Find where the given text appears and provide that cell's center as (X, Y) coordinate. 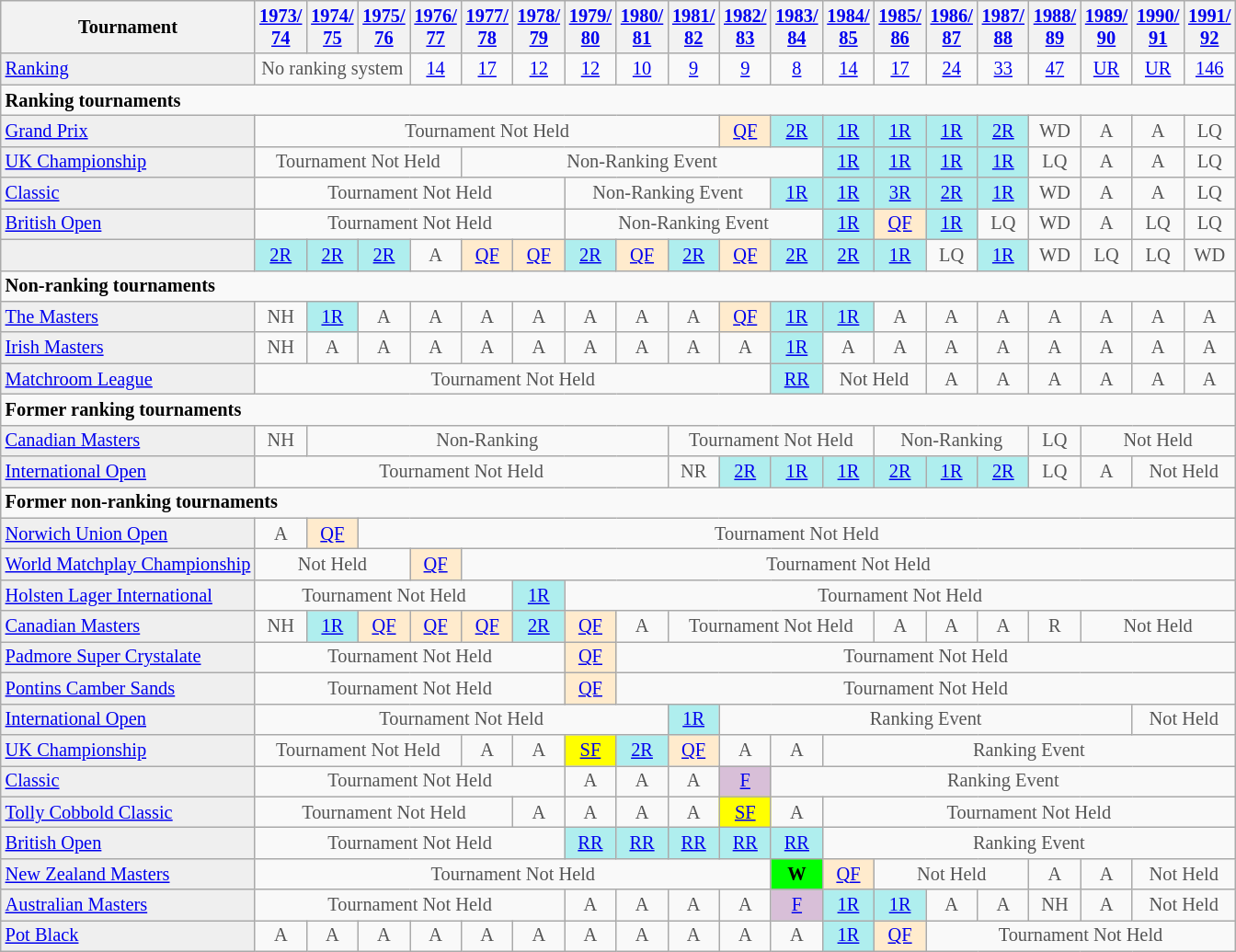
World Matchplay Championship (128, 564)
1991/92 (1209, 27)
10 (642, 69)
No ranking system (332, 69)
NR (693, 472)
1981/82 (693, 27)
1990/91 (1158, 27)
8 (796, 69)
The Masters (128, 316)
Tolly Cobbold Classic (128, 812)
1988/89 (1055, 27)
1984/85 (848, 27)
W (796, 874)
1980/81 (642, 27)
1987/88 (1003, 27)
1979/80 (590, 27)
1989/90 (1106, 27)
1978/79 (539, 27)
Former non-ranking tournaments (618, 502)
Australian Masters (128, 905)
Irish Masters (128, 348)
1974/75 (332, 27)
Padmore Super Crystalate (128, 657)
Former ranking tournaments (618, 409)
Matchroom League (128, 379)
1977/78 (487, 27)
Grand Prix (128, 131)
3R (900, 193)
Ranking tournaments (618, 100)
Norwich Union Open (128, 533)
1985/86 (900, 27)
1976/77 (436, 27)
1982/83 (745, 27)
47 (1055, 69)
Pontins Camber Sands (128, 688)
Pot Black (128, 935)
24 (952, 69)
Ranking (128, 69)
R (1055, 626)
1973/74 (280, 27)
146 (1209, 69)
33 (1003, 69)
1983/84 (796, 27)
1975/76 (383, 27)
Holsten Lager International (128, 595)
Tournament (128, 27)
Non-ranking tournaments (618, 286)
1986/87 (952, 27)
New Zealand Masters (128, 874)
